Find where the given text appears and provide that cell's center as (x, y) coordinate. 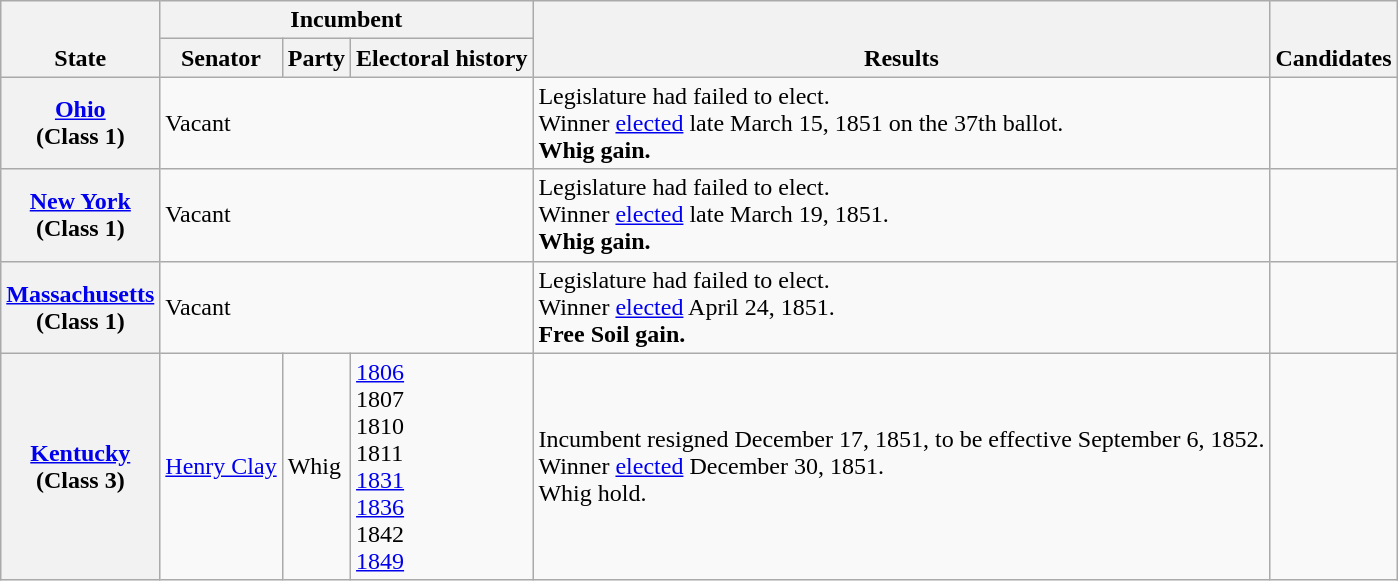
Electoral history (442, 58)
Party (316, 58)
Whig (316, 466)
Massachusetts(Class 1) (80, 307)
Kentucky(Class 3) (80, 466)
Incumbent (346, 20)
Incumbent resigned December 17, 1851, to be effective September 6, 1852.Winner elected December 30, 1851.Whig hold. (902, 466)
Candidates (1334, 39)
New York(Class 1) (80, 215)
Senator (221, 58)
1806 1807 1810 1811 1831 18361842 1849 (442, 466)
Legislature had failed to elect.Winner elected April 24, 1851.Free Soil gain. (902, 307)
Henry Clay (221, 466)
Ohio(Class 1) (80, 123)
State (80, 39)
Legislature had failed to elect.Winner elected late March 15, 1851 on the 37th ballot.Whig gain. (902, 123)
Legislature had failed to elect.Winner elected late March 19, 1851.Whig gain. (902, 215)
Results (902, 39)
